Return [X, Y] of the center of cell containing provided text 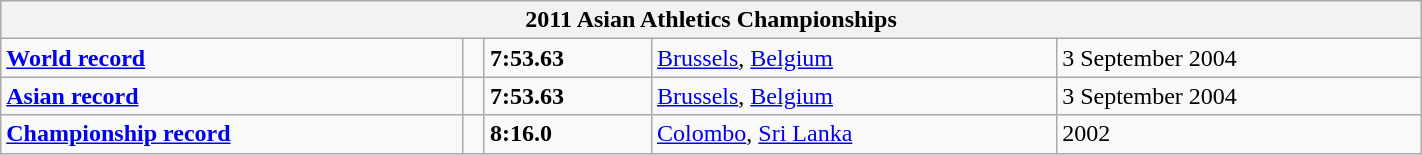
Colombo, Sri Lanka [854, 134]
World record [232, 58]
2002 [1240, 134]
2011 Asian Athletics Championships [711, 20]
8:16.0 [568, 134]
Championship record [232, 134]
Asian record [232, 96]
